Identify which cell holds the provided text, then report its (X, Y) central coordinate. 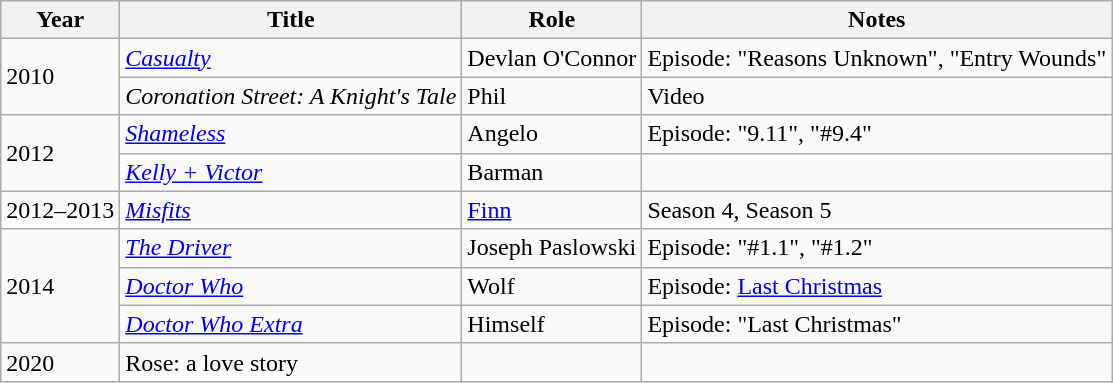
Year (60, 20)
Himself (552, 324)
Role (552, 20)
Casualty (291, 58)
2020 (60, 362)
Video (877, 96)
Phil (552, 96)
2012–2013 (60, 210)
Episode: "Last Christmas" (877, 324)
2014 (60, 286)
Joseph Paslowski (552, 248)
2012 (60, 153)
Episode: "9.11", "#9.4" (877, 134)
Notes (877, 20)
Devlan O'Connor (552, 58)
Season 4, Season 5 (877, 210)
Doctor Who (291, 286)
The Driver (291, 248)
Title (291, 20)
Coronation Street: A Knight's Tale (291, 96)
Doctor Who Extra (291, 324)
Shameless (291, 134)
Episode: Last Christmas (877, 286)
Rose: a love story (291, 362)
Barman (552, 172)
Episode: "#1.1", "#1.2" (877, 248)
Finn (552, 210)
Kelly + Victor (291, 172)
Wolf (552, 286)
Angelo (552, 134)
Episode: "Reasons Unknown", "Entry Wounds" (877, 58)
2010 (60, 77)
Misfits (291, 210)
